Provide the [X, Y] coordinate of the cell's center where the given text is located.  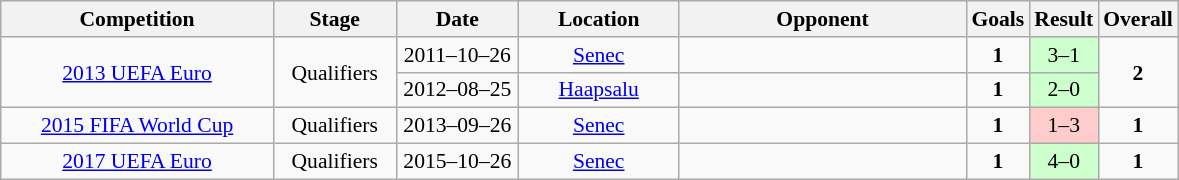
Haapsalu [599, 90]
Stage [334, 19]
2011–10–26 [458, 55]
2015–10–26 [458, 162]
1–3 [1064, 126]
2013 UEFA Euro [138, 72]
Overall [1138, 19]
Date [458, 19]
2012–08–25 [458, 90]
2013–09–26 [458, 126]
2015 FIFA World Cup [138, 126]
2–0 [1064, 90]
4–0 [1064, 162]
Goals [998, 19]
Location [599, 19]
Opponent [823, 19]
2017 UEFA Euro [138, 162]
3–1 [1064, 55]
Result [1064, 19]
2 [1138, 72]
Competition [138, 19]
